Detect which cell encompasses the target text, then output its (x, y) center coordinate. 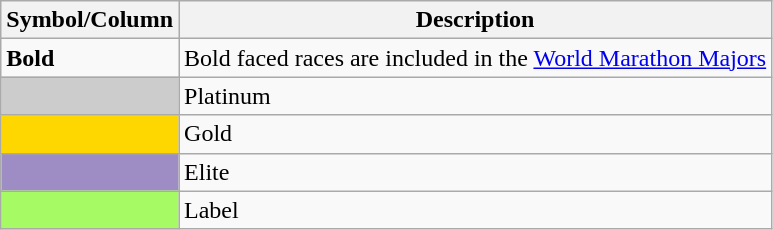
Platinum (476, 96)
Bold (90, 58)
Symbol/Column (90, 20)
Bold faced races are included in the World Marathon Majors (476, 58)
Description (476, 20)
Label (476, 210)
Elite (476, 172)
Gold (476, 134)
